Capture the cell that displays the provided text and extract its (x, y) central coordinate. 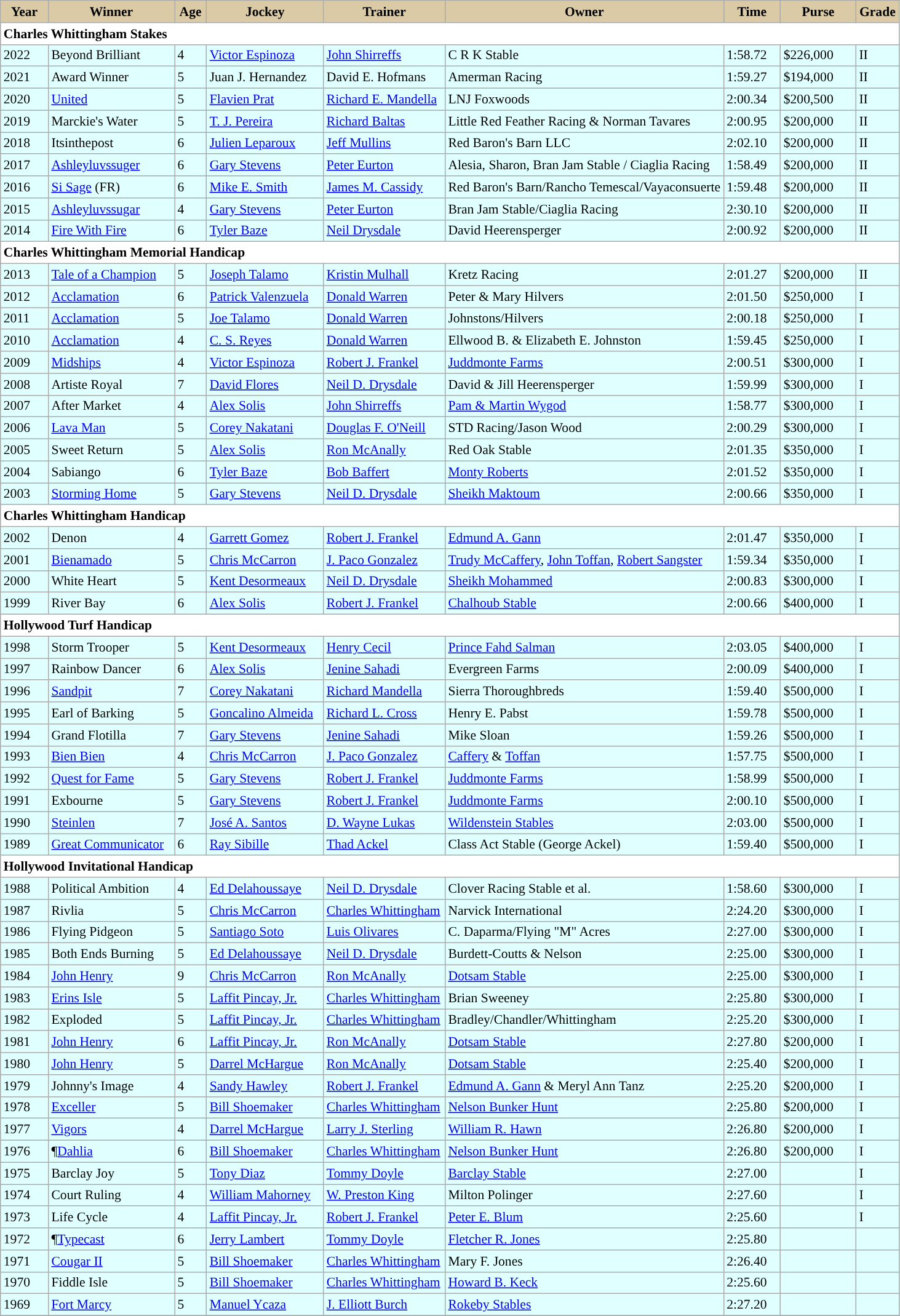
White Heart (111, 581)
$194,000 (818, 78)
Neil Drysdale (384, 231)
1:58.72 (752, 55)
1978 (25, 1107)
1984 (25, 976)
2022 (25, 55)
Class Act Stable (George Ackel) (584, 845)
9 (191, 976)
1988 (25, 888)
1974 (25, 1195)
Si Sage (FR) (111, 187)
2004 (25, 472)
2:01.27 (752, 275)
Milton Polinger (584, 1195)
1980 (25, 1064)
Thad Ackel (384, 845)
Ashleyluvssugar (111, 209)
Storm Trooper (111, 647)
Flavien Prat (265, 100)
1:58.49 (752, 165)
Sierra Thoroughbreds (584, 692)
Richard L. Cross (384, 713)
Trudy McCaffery, John Toffan, Robert Sangster (584, 560)
1:58.77 (752, 406)
José A. Santos (265, 823)
Fire With Fire (111, 231)
Rivlia (111, 911)
1983 (25, 998)
1999 (25, 604)
Jockey (265, 12)
1:59.99 (752, 385)
Larry J. Sterling (384, 1130)
LNJ Foxwoods (584, 100)
Cougar II (111, 1261)
2:02.10 (752, 143)
2019 (25, 121)
Mike Sloan (584, 735)
2007 (25, 406)
Charles Whittingham Handicap (450, 516)
Lava Man (111, 428)
David & Jill Heerensperger (584, 385)
Luis Olivares (384, 932)
Wildenstein Stables (584, 823)
2006 (25, 428)
Bien Bien (111, 757)
2:27.20 (752, 1305)
D. Wayne Lukas (384, 823)
¶Typecast (111, 1239)
Juan J. Hernandez (265, 78)
1991 (25, 801)
Life Cycle (111, 1218)
Howard B. Keck (584, 1283)
1989 (25, 845)
Richard E. Mandella (384, 100)
Joseph Talamo (265, 275)
2:00.83 (752, 581)
2017 (25, 165)
James M. Cassidy (384, 187)
Pam & Martin Wygod (584, 406)
Prince Fahd Salman (584, 647)
Beyond Brilliant (111, 55)
Mary F. Jones (584, 1261)
Hollywood Turf Handicap (450, 626)
Charles Whittingham Memorial Handicap (450, 253)
2:00.18 (752, 319)
David Flores (265, 385)
Rokeby Stables (584, 1305)
2012 (25, 297)
2:26.40 (752, 1261)
Douglas F. O'Neill (384, 428)
1:58.99 (752, 779)
Winner (111, 12)
1997 (25, 669)
1995 (25, 713)
2018 (25, 143)
Joe Talamo (265, 319)
2:01.47 (752, 538)
Trainer (384, 12)
2:01.52 (752, 472)
Garrett Gomez (265, 538)
2020 (25, 100)
1994 (25, 735)
Ashleyluvssuger (111, 165)
Marckie's Water (111, 121)
J. Elliott Burch (384, 1305)
Sweet Return (111, 450)
Johnstons/Hilvers (584, 319)
Award Winner (111, 78)
Edmund A. Gann & Meryl Ann Tanz (584, 1086)
Grand Flotilla (111, 735)
Political Ambition (111, 888)
2:00.92 (752, 231)
Charles Whittingham Stakes (450, 34)
Itsinthepost (111, 143)
Burdett-Coutts & Nelson (584, 954)
2016 (25, 187)
Both Ends Burning (111, 954)
2005 (25, 450)
Julien Leparoux (265, 143)
Denon (111, 538)
Tale of a Champion (111, 275)
1981 (25, 1042)
1996 (25, 692)
Bran Jam Stable/Ciaglia Racing (584, 209)
Purse (818, 12)
Tony Diaz (265, 1173)
Sheikh Maktoum (584, 494)
Edmund A. Gann (584, 538)
Great Communicator (111, 845)
Exploded (111, 1020)
C. S. Reyes (265, 341)
Amerman Racing (584, 78)
STD Racing/Jason Wood (584, 428)
Richard Mandella (384, 692)
1:59.48 (752, 187)
2:00.95 (752, 121)
1:59.34 (752, 560)
T. J. Pereira (265, 121)
Earl of Barking (111, 713)
Peter & Mary Hilvers (584, 297)
$226,000 (818, 55)
¶Dahlia (111, 1152)
2:30.10 (752, 209)
1987 (25, 911)
2002 (25, 538)
1982 (25, 1020)
1979 (25, 1086)
Johnny's Image (111, 1086)
C R K Stable (584, 55)
Age (191, 12)
1992 (25, 779)
2014 (25, 231)
1:59.27 (752, 78)
2:27.80 (752, 1042)
2003 (25, 494)
Rainbow Dancer (111, 669)
1971 (25, 1261)
2:00.51 (752, 362)
Quest for Fame (111, 779)
1993 (25, 757)
Erins Isle (111, 998)
2:00.29 (752, 428)
2008 (25, 385)
Peter E. Blum (584, 1218)
2013 (25, 275)
Mike E. Smith (265, 187)
David E. Hofmans (384, 78)
Jeff Mullins (384, 143)
Red Oak Stable (584, 450)
Manuel Ycaza (265, 1305)
Court Ruling (111, 1195)
Sandy Hawley (265, 1086)
Red Baron's Barn/Rancho Temescal/Vayaconsuerte (584, 187)
William Mahorney (265, 1195)
2001 (25, 560)
2011 (25, 319)
Ray Sibille (265, 845)
1969 (25, 1305)
Exbourne (111, 801)
Evergreen Farms (584, 669)
2010 (25, 341)
2000 (25, 581)
Little Red Feather Racing & Norman Tavares (584, 121)
Patrick Valenzuela (265, 297)
W. Preston King (384, 1195)
2:01.50 (752, 297)
Santiago Soto (265, 932)
Bienamado (111, 560)
1985 (25, 954)
Fiddle Isle (111, 1283)
William R. Hawn (584, 1130)
Chalhoub Stable (584, 604)
Alesia, Sharon, Bran Jam Stable / Ciaglia Racing (584, 165)
Hollywood Invitational Handicap (450, 867)
1972 (25, 1239)
2:00.10 (752, 801)
Brian Sweeney (584, 998)
2:00.09 (752, 669)
Flying Pidgeon (111, 932)
Caffery & Toffan (584, 757)
2015 (25, 209)
Sandpit (111, 692)
Owner (584, 12)
1998 (25, 647)
River Bay (111, 604)
Henry Cecil (384, 647)
Henry E. Pabst (584, 713)
United (111, 100)
2:03.00 (752, 823)
Bob Baffert (384, 472)
David Heerensperger (584, 231)
2021 (25, 78)
Barclay Stable (584, 1173)
Midships (111, 362)
Storming Home (111, 494)
1:59.45 (752, 341)
Grade (877, 12)
Time (752, 12)
2:25.40 (752, 1064)
1990 (25, 823)
1975 (25, 1173)
Clover Racing Stable et al. (584, 888)
1970 (25, 1283)
1977 (25, 1130)
Kristin Mulhall (384, 275)
2:00.34 (752, 100)
2:01.35 (752, 450)
1:58.60 (752, 888)
1973 (25, 1218)
C. Daparma/Flying "M" Acres (584, 932)
After Market (111, 406)
Jerry Lambert (265, 1239)
1:57.75 (752, 757)
Goncalino Almeida (265, 713)
Ellwood B. & Elizabeth E. Johnston (584, 341)
Kretz Racing (584, 275)
1976 (25, 1152)
2009 (25, 362)
1:59.26 (752, 735)
Sabiango (111, 472)
1986 (25, 932)
Barclay Joy (111, 1173)
Vigors (111, 1130)
Red Baron's Barn LLC (584, 143)
Artiste Royal (111, 385)
Year (25, 12)
2:24.20 (752, 911)
2:27.60 (752, 1195)
Bradley/Chandler/Whittingham (584, 1020)
Richard Baltas (384, 121)
Steinlen (111, 823)
Monty Roberts (584, 472)
Exceller (111, 1107)
Fort Marcy (111, 1305)
$200,500 (818, 100)
Fletcher R. Jones (584, 1239)
1:59.78 (752, 713)
Sheikh Mohammed (584, 581)
2:03.05 (752, 647)
Narvick International (584, 911)
